Identify which cell holds the provided text, then report its (X, Y) central coordinate. 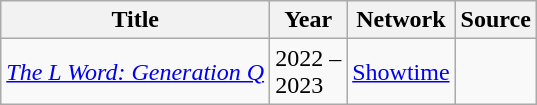
2022 –2023 (308, 72)
Network (401, 20)
Showtime (401, 72)
The L Word: Generation Q (136, 72)
Title (136, 20)
Year (308, 20)
Source (496, 20)
